Provide the [X, Y] coordinate of the cell's center where the given text is located.  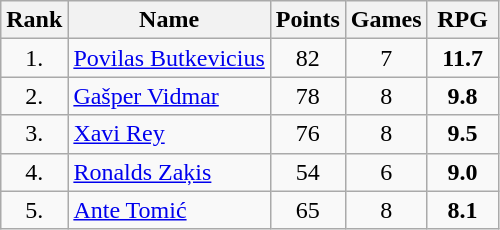
Gašper Vidmar [169, 96]
6 [386, 172]
2. [34, 96]
Rank [34, 20]
65 [308, 210]
5. [34, 210]
7 [386, 58]
78 [308, 96]
8.1 [462, 210]
Ante Tomić [169, 210]
9.0 [462, 172]
Games [386, 20]
3. [34, 134]
RPG [462, 20]
11.7 [462, 58]
Name [169, 20]
Xavi Rey [169, 134]
76 [308, 134]
Ronalds Zaķis [169, 172]
1. [34, 58]
54 [308, 172]
9.5 [462, 134]
9.8 [462, 96]
Povilas Butkevicius [169, 58]
4. [34, 172]
Points [308, 20]
82 [308, 58]
